Scan for the cell matching the given text and deliver its [X, Y] coordinate at center. 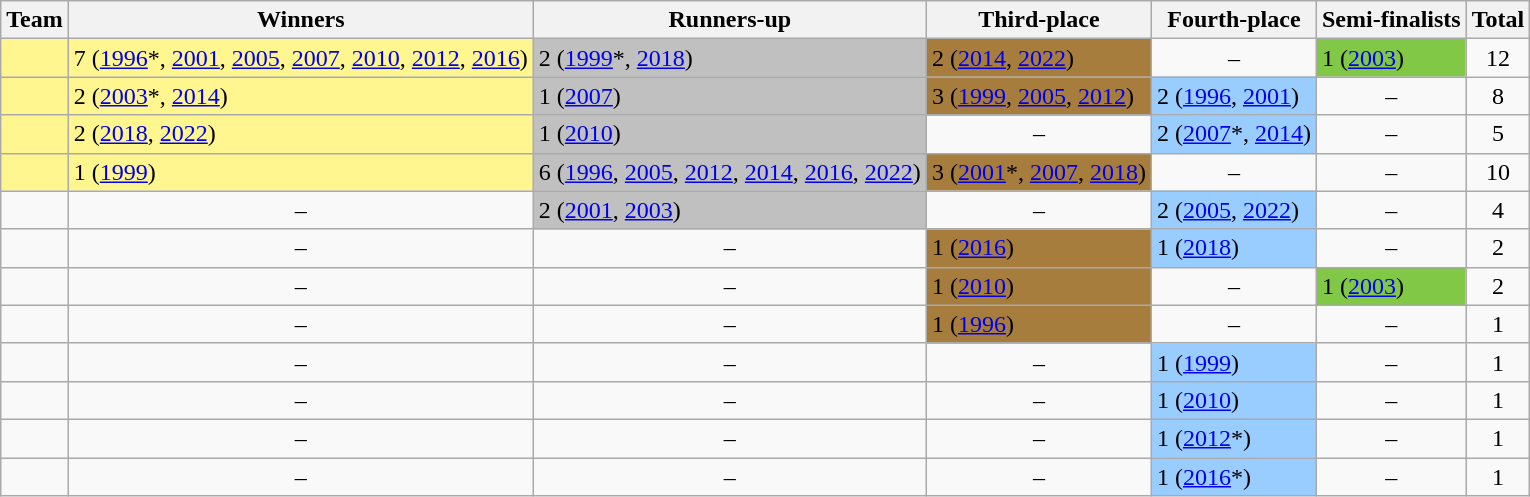
8 [1498, 96]
2 (2007*, 2014) [1234, 134]
1 (2012*) [1234, 438]
2 (2001, 2003) [730, 210]
2 (2003*, 2014) [300, 96]
10 [1498, 172]
1 (2016) [1038, 248]
Runners-up [730, 20]
3 (1999, 2005, 2012) [1038, 96]
3 (2001*, 2007, 2018) [1038, 172]
Semi-finalists [1391, 20]
2 (2005, 2022) [1234, 210]
7 (1996*, 2001, 2005, 2007, 2010, 2012, 2016) [300, 58]
2 (1999*, 2018) [730, 58]
1 (2018) [1234, 248]
Fourth-place [1234, 20]
1 (2016*) [1234, 477]
Third-place [1038, 20]
12 [1498, 58]
Winners [300, 20]
Team [35, 20]
2 (1996, 2001) [1234, 96]
1 (2007) [730, 96]
2 (2014, 2022) [1038, 58]
2 (2018, 2022) [300, 134]
4 [1498, 210]
Total [1498, 20]
5 [1498, 134]
1 (1996) [1038, 324]
6 (1996, 2005, 2012, 2014, 2016, 2022) [730, 172]
